Output the [x, y] coordinate of the center of the cell containing the given text.  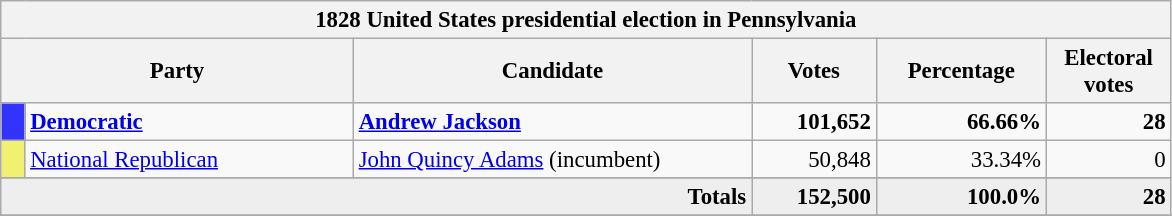
Andrew Jackson [552, 122]
Candidate [552, 72]
33.34% [961, 160]
66.66% [961, 122]
Party [178, 72]
50,848 [814, 160]
Totals [376, 197]
Percentage [961, 72]
101,652 [814, 122]
John Quincy Adams (incumbent) [552, 160]
Electoral votes [1108, 72]
152,500 [814, 197]
1828 United States presidential election in Pennsylvania [586, 20]
Democratic [189, 122]
100.0% [961, 197]
0 [1108, 160]
Votes [814, 72]
National Republican [189, 160]
